Extract the (X, Y) coordinate from the center of the cell holding the provided text.  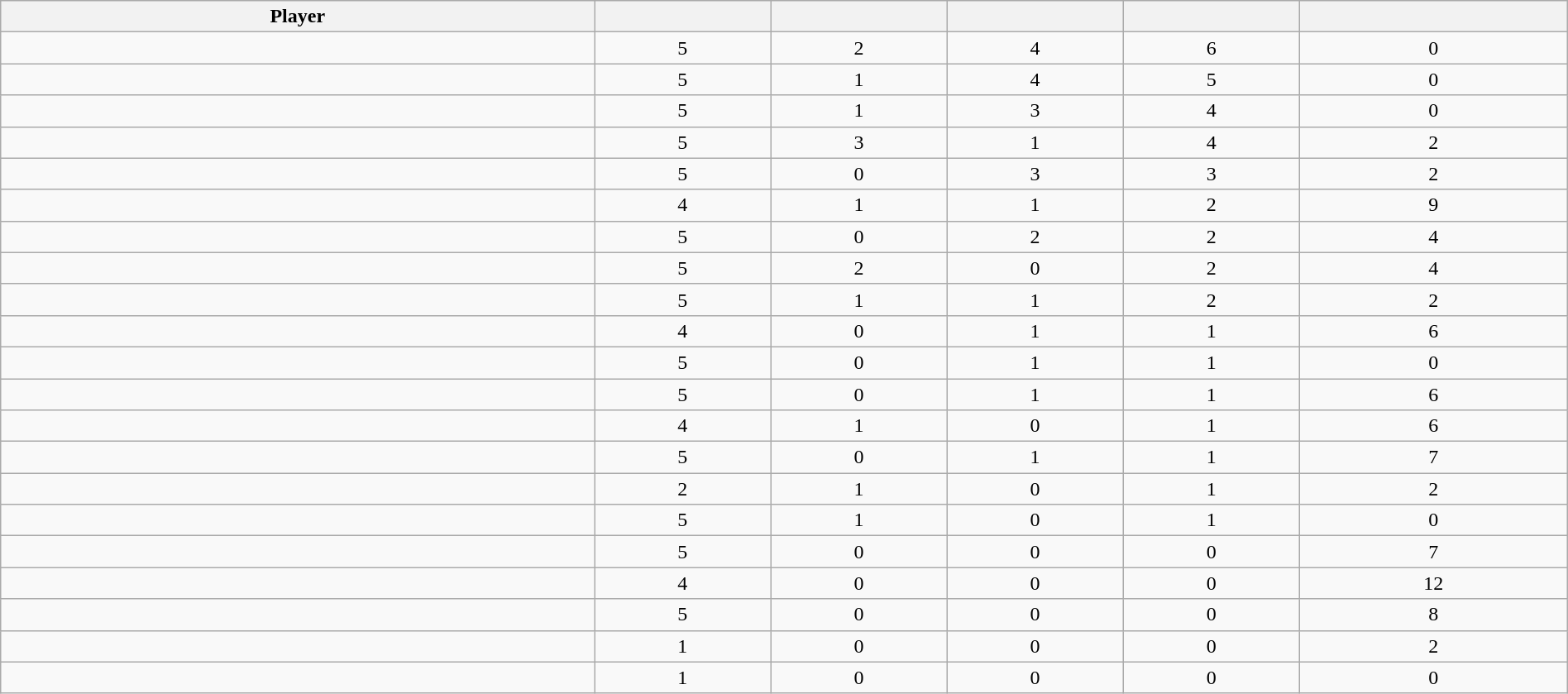
12 (1433, 583)
Player (298, 17)
8 (1433, 615)
9 (1433, 205)
